Determine the [X, Y] coordinate at the center of the cell enclosing the given text.  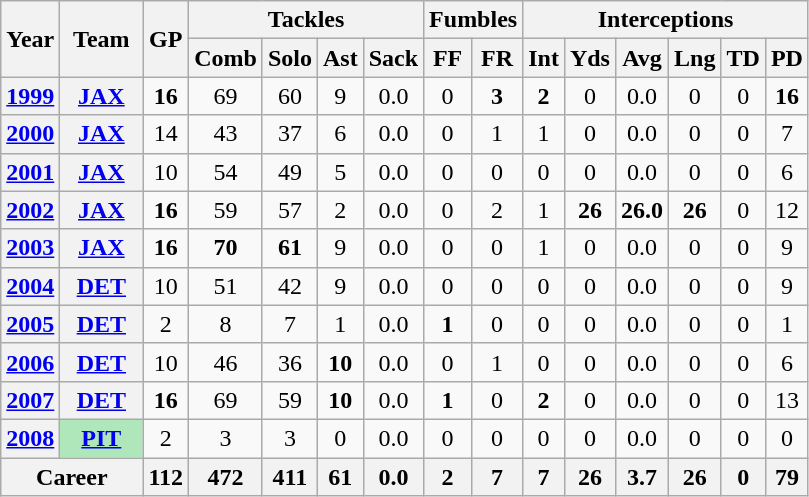
112 [166, 477]
Lng [695, 58]
Career [72, 477]
2001 [30, 172]
79 [786, 477]
42 [290, 286]
Yds [590, 58]
13 [786, 400]
Tackles [306, 20]
1999 [30, 96]
TD [743, 58]
Avg [642, 58]
2002 [30, 210]
Team [102, 39]
Int [544, 58]
46 [226, 362]
Year [30, 39]
PD [786, 58]
2007 [30, 400]
8 [226, 324]
54 [226, 172]
Sack [393, 58]
49 [290, 172]
60 [290, 96]
Ast [340, 58]
Solo [290, 58]
43 [226, 134]
57 [290, 210]
2005 [30, 324]
70 [226, 248]
PIT [102, 438]
Interceptions [666, 20]
14 [166, 134]
FF [448, 58]
472 [226, 477]
411 [290, 477]
2000 [30, 134]
Fumbles [474, 20]
26.0 [642, 210]
FR [498, 58]
Comb [226, 58]
2003 [30, 248]
51 [226, 286]
36 [290, 362]
GP [166, 39]
2004 [30, 286]
3.7 [642, 477]
37 [290, 134]
12 [786, 210]
5 [340, 172]
2008 [30, 438]
2006 [30, 362]
